Extract the [x, y] coordinate from the center of the cell holding the provided text.  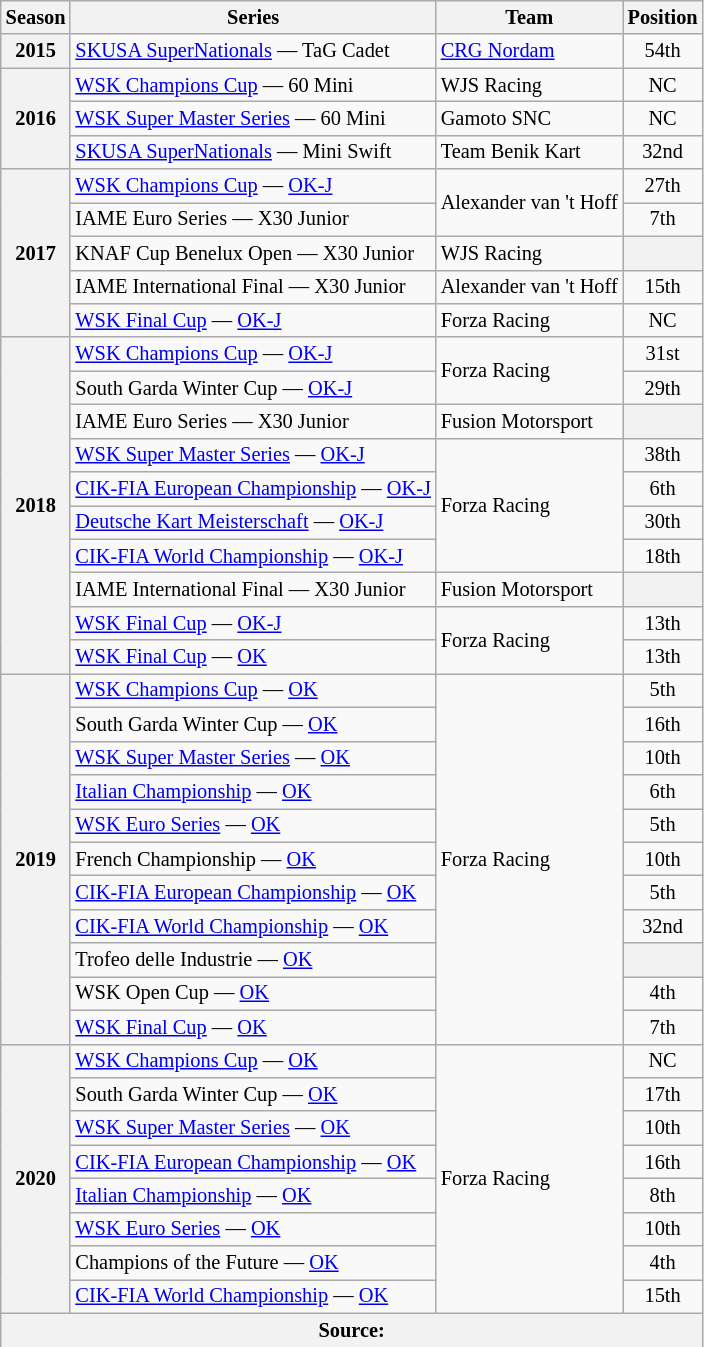
2019 [36, 858]
2020 [36, 1178]
WSK Super Master Series — 60 Mini [252, 118]
31st [663, 354]
SKUSA SuperNationals — Mini Swift [252, 152]
Champions of the Future — OK [252, 1263]
29th [663, 388]
17th [663, 1094]
Team Benik Kart [530, 152]
54th [663, 51]
Season [36, 17]
WSK Open Cup — OK [252, 993]
Series [252, 17]
Deutsche Kart Meisterschaft — OK-J [252, 522]
2018 [36, 506]
CRG Nordam [530, 51]
CIK-FIA World Championship — OK-J [252, 556]
South Garda Winter Cup — OK-J [252, 388]
CIK-FIA European Championship — OK-J [252, 489]
2017 [36, 253]
38th [663, 455]
8th [663, 1195]
Position [663, 17]
Trofeo delle Industrie — OK [252, 960]
Gamoto SNC [530, 118]
2016 [36, 118]
30th [663, 522]
French Championship — OK [252, 859]
KNAF Cup Benelux Open — X30 Junior [252, 253]
Team [530, 17]
SKUSA SuperNationals — TaG Cadet [252, 51]
2015 [36, 51]
27th [663, 186]
WSK Champions Cup — 60 Mini [252, 85]
18th [663, 556]
WSK Super Master Series — OK-J [252, 455]
Source: [352, 1330]
